For the text-containing cell, return its midpoint in [x, y] coordinate format. 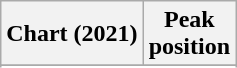
Chart (2021) [72, 34]
Peak position [189, 34]
